Scan for the cell matching the given text and deliver its (X, Y) coordinate at center. 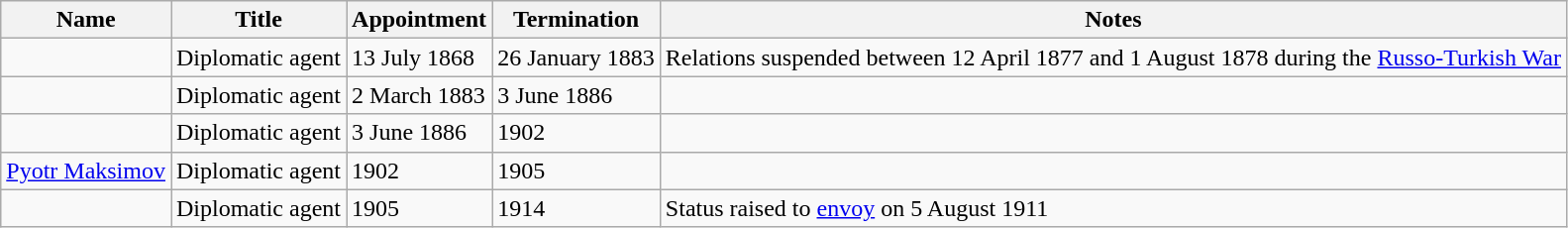
Notes (1113, 20)
13 July 1868 (420, 57)
Termination (576, 20)
Appointment (420, 20)
Pyotr Maksimov (86, 171)
Relations suspended between 12 April 1877 and 1 August 1878 during the Russo-Turkish War (1113, 57)
26 January 1883 (576, 57)
Status raised to envoy on 5 August 1911 (1113, 208)
1914 (576, 208)
2 March 1883 (420, 95)
Title (258, 20)
Name (86, 20)
